Detect which cell encompasses the target text, then output its (x, y) center coordinate. 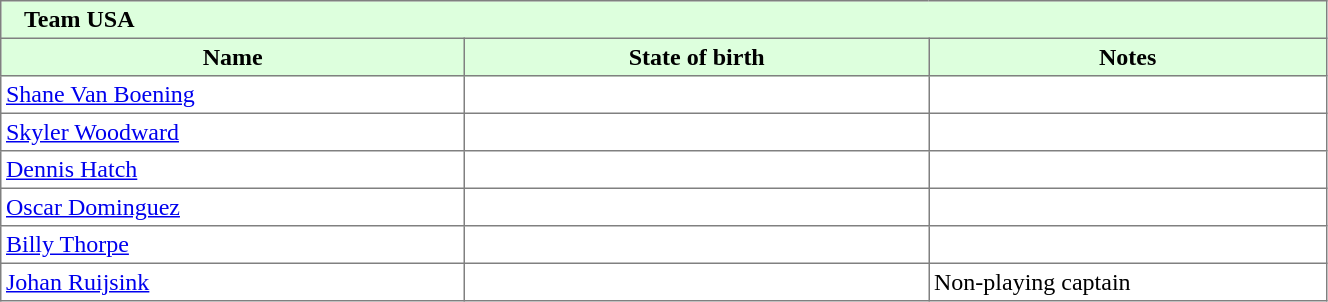
Billy Thorpe (233, 245)
Notes (1128, 57)
Oscar Dominguez (233, 207)
Skyler Woodward (233, 132)
Johan Ruijsink (233, 282)
Name (233, 57)
State of birth (697, 57)
Dennis Hatch (233, 170)
Team USA (664, 20)
Non-playing captain (1128, 282)
Shane Van Boening (233, 95)
